Capture the cell that displays the provided text and extract its [x, y] central coordinate. 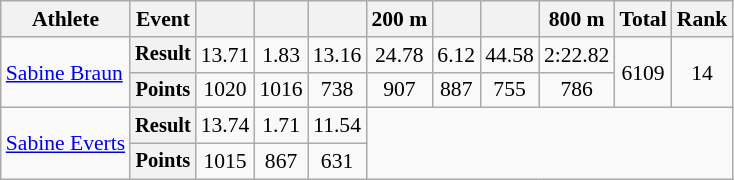
1015 [226, 162]
738 [338, 90]
755 [510, 90]
11.54 [338, 126]
44.58 [510, 55]
6109 [642, 72]
14 [702, 72]
1.83 [280, 55]
1020 [226, 90]
800 m [576, 19]
907 [399, 90]
786 [576, 90]
1016 [280, 90]
Sabine Braun [66, 72]
13.74 [226, 126]
Total [642, 19]
2:22.82 [576, 55]
13.16 [338, 55]
1.71 [280, 126]
6.12 [456, 55]
Athlete [66, 19]
867 [280, 162]
13.71 [226, 55]
Sabine Everts [66, 144]
200 m [399, 19]
887 [456, 90]
Rank [702, 19]
Event [163, 19]
631 [338, 162]
24.78 [399, 55]
